From the cell containing the given text, extract its center point as [X, Y] coordinate. 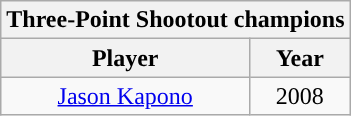
Player [126, 58]
Jason Kapono [126, 96]
2008 [300, 96]
Year [300, 58]
Three-Point Shootout champions [176, 20]
